Scan for the cell matching the given text and deliver its [X, Y] coordinate at center. 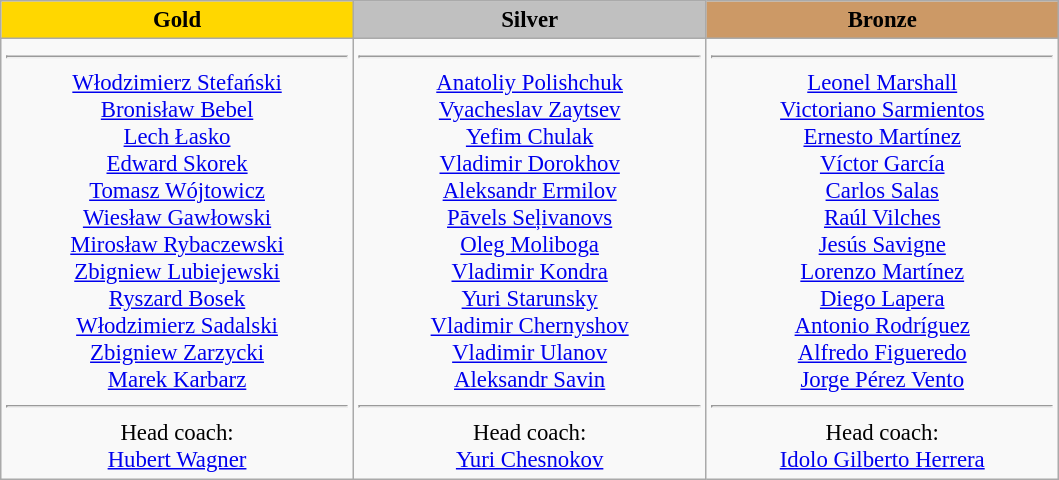
Bronze [882, 20]
Silver [530, 20]
Gold [178, 20]
